From the cell containing the given text, extract its center point as (x, y) coordinate. 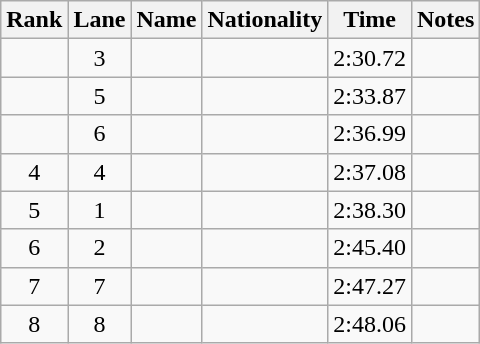
2:33.87 (370, 96)
2:37.08 (370, 172)
Name (166, 20)
3 (100, 58)
Rank (34, 20)
2:38.30 (370, 210)
Lane (100, 20)
2:45.40 (370, 248)
Time (370, 20)
2:48.06 (370, 324)
2:30.72 (370, 58)
2:47.27 (370, 286)
1 (100, 210)
2:36.99 (370, 134)
2 (100, 248)
Nationality (265, 20)
Notes (445, 20)
